Locate the cell with the specified text and output its (x, y) center coordinate. 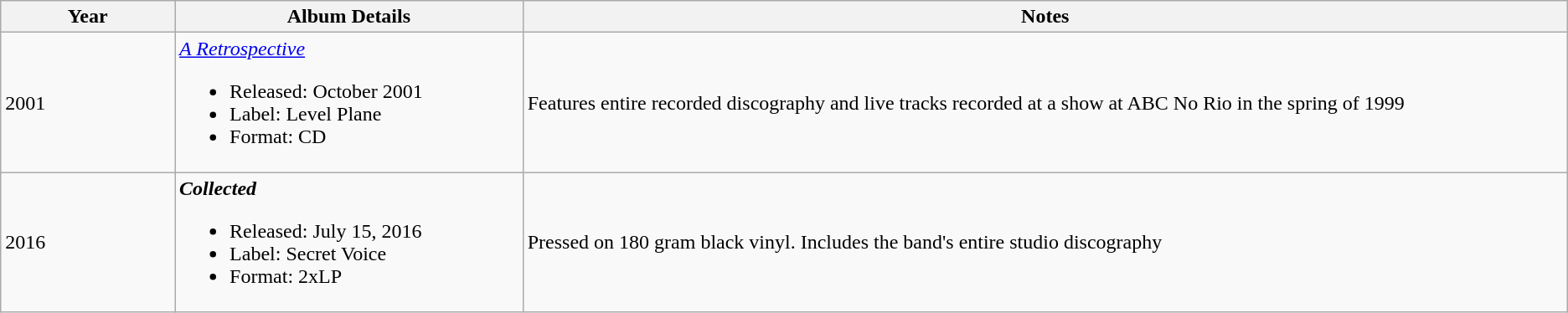
2016 (88, 243)
CollectedReleased: July 15, 2016Label: Secret VoiceFormat: 2xLP (349, 243)
Year (88, 17)
2001 (88, 102)
A RetrospectiveReleased: October 2001Label: Level PlaneFormat: CD (349, 102)
Album Details (349, 17)
Pressed on 180 gram black vinyl. Includes the band's entire studio discography (1045, 243)
Features entire recorded discography and live tracks recorded at a show at ABC No Rio in the spring of 1999 (1045, 102)
Notes (1045, 17)
